Search for the cell housing the specified text and yield its [x, y] center coordinate. 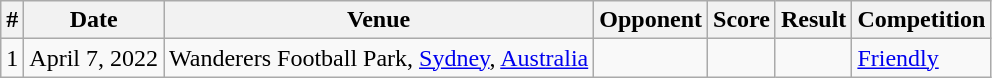
Opponent [651, 20]
# [12, 20]
Competition [922, 20]
Result [813, 20]
Score [742, 20]
Date [94, 20]
April 7, 2022 [94, 58]
Wanderers Football Park, Sydney, Australia [379, 58]
Venue [379, 20]
Friendly [922, 58]
1 [12, 58]
